For the text-containing cell, return its midpoint in [x, y] coordinate format. 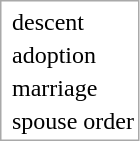
marriage [72, 89]
spouse order [72, 121]
adoption [72, 55]
descent [72, 23]
